Locate the cell with the specified text and output its [X, Y] center coordinate. 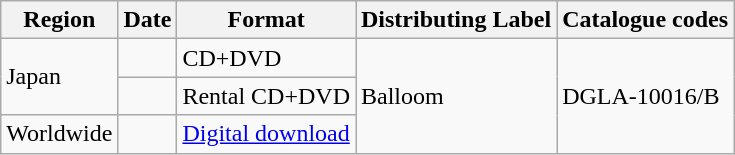
Japan [60, 77]
Catalogue codes [646, 20]
Date [148, 20]
CD+DVD [266, 58]
Rental CD+DVD [266, 96]
Format [266, 20]
Distributing Label [456, 20]
Digital download [266, 134]
DGLA-10016/B [646, 96]
Worldwide [60, 134]
Balloom [456, 96]
Region [60, 20]
